Search for the cell housing the specified text and yield its (X, Y) center coordinate. 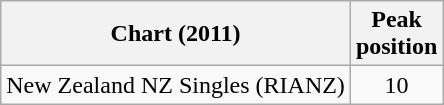
New Zealand NZ Singles (RIANZ) (176, 85)
10 (396, 85)
Peakposition (396, 34)
Chart (2011) (176, 34)
